Pinpoint the cell where the given text exists, returning its (X, Y) midpoint coordinate. 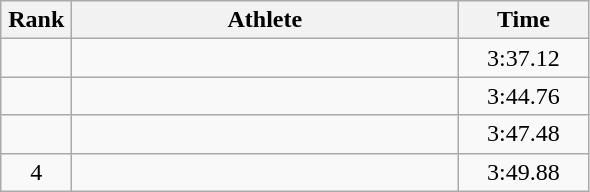
3:37.12 (524, 58)
Athlete (265, 20)
3:47.48 (524, 134)
Time (524, 20)
3:49.88 (524, 172)
Rank (36, 20)
3:44.76 (524, 96)
4 (36, 172)
